Extract the [x, y] coordinate from the center of the cell holding the provided text.  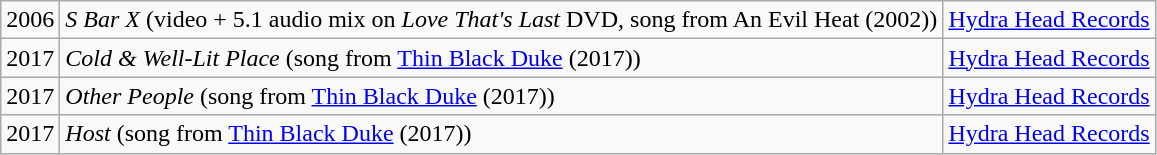
S Bar X (video + 5.1 audio mix on Love That's Last DVD, song from An Evil Heat (2002)) [502, 20]
Other People (song from Thin Black Duke (2017)) [502, 96]
Host (song from Thin Black Duke (2017)) [502, 134]
2006 [30, 20]
Cold & Well-Lit Place (song from Thin Black Duke (2017)) [502, 58]
